Extract the (X, Y) coordinate from the center of the cell holding the provided text.  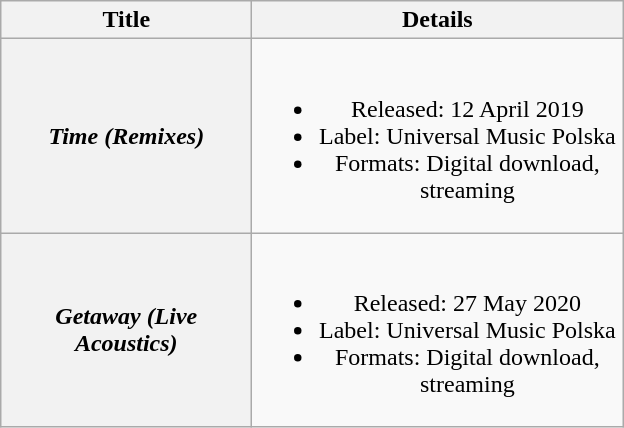
Details (438, 20)
Released: 27 May 2020Label: Universal Music PolskaFormats: Digital download, streaming (438, 330)
Released: 12 April 2019Label: Universal Music PolskaFormats: Digital download, streaming (438, 136)
Title (126, 20)
Getaway (Live Acoustics) (126, 330)
Time (Remixes) (126, 136)
